Capture the cell that displays the provided text and extract its [X, Y] central coordinate. 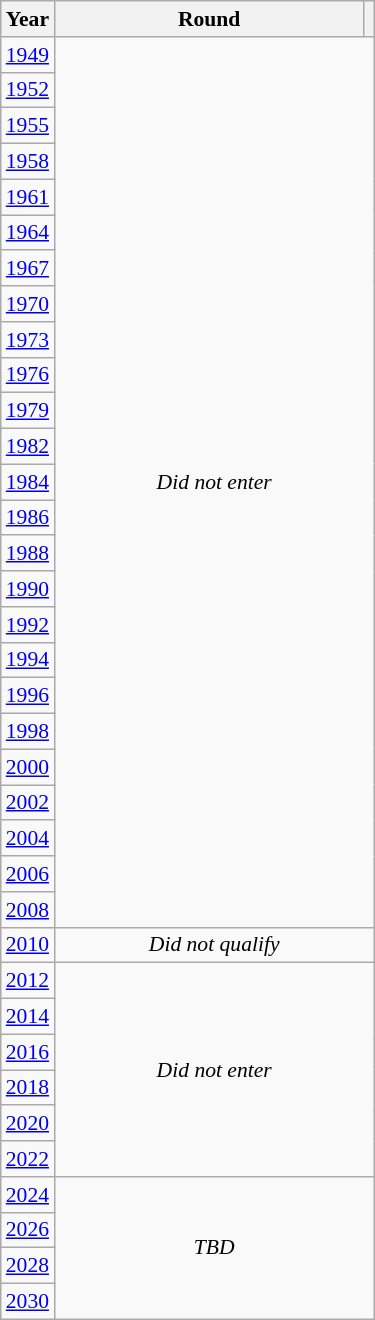
1979 [28, 411]
1967 [28, 269]
2022 [28, 1159]
2030 [28, 1302]
2016 [28, 1052]
1952 [28, 90]
2028 [28, 1266]
Did not qualify [214, 945]
1970 [28, 304]
1964 [28, 233]
1949 [28, 55]
Round [209, 19]
1998 [28, 732]
1973 [28, 340]
2026 [28, 1230]
2008 [28, 910]
2020 [28, 1124]
1961 [28, 197]
1984 [28, 482]
2014 [28, 1017]
TBD [214, 1248]
1990 [28, 589]
2000 [28, 767]
1976 [28, 375]
1988 [28, 554]
1992 [28, 625]
2002 [28, 803]
1996 [28, 696]
1955 [28, 126]
2018 [28, 1088]
2004 [28, 839]
1986 [28, 518]
2010 [28, 945]
1958 [28, 162]
2006 [28, 874]
Year [28, 19]
2024 [28, 1195]
2012 [28, 981]
1994 [28, 660]
1982 [28, 447]
